Search for the cell housing the specified text and yield its (x, y) center coordinate. 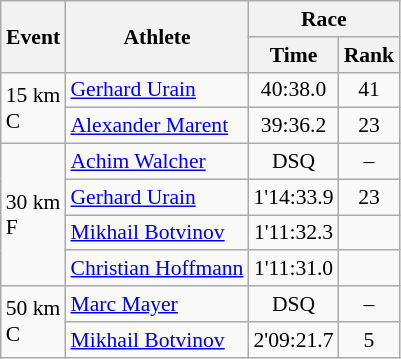
Achim Walcher (156, 162)
Rank (370, 55)
40:38.0 (293, 90)
2'09:21.7 (293, 340)
Alexander Marent (156, 126)
Marc Mayer (156, 304)
1'11:31.0 (293, 269)
1'14:33.9 (293, 197)
1'11:32.3 (293, 233)
30 km F (34, 215)
50 km C (34, 322)
15 km C (34, 108)
39:36.2 (293, 126)
Race (324, 19)
Athlete (156, 36)
41 (370, 90)
5 (370, 340)
Christian Hoffmann (156, 269)
Time (293, 55)
Event (34, 36)
